Locate the cell with the specified text and output its [x, y] center coordinate. 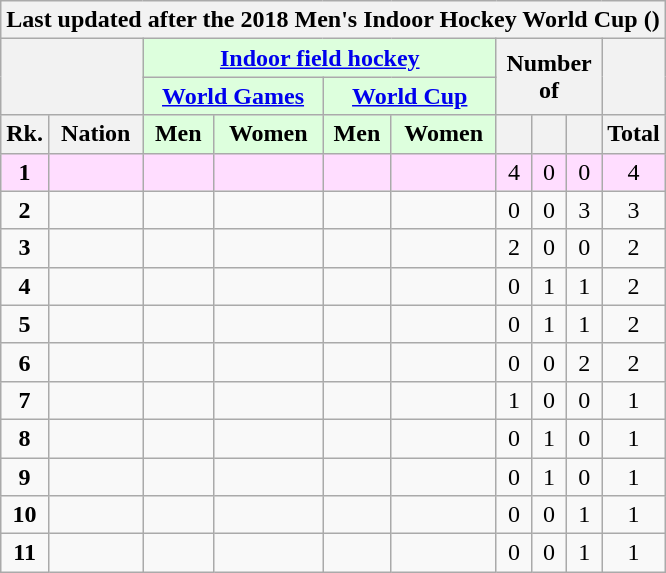
Nation [96, 134]
6 [25, 362]
Number of [548, 77]
10 [25, 515]
7 [25, 400]
5 [25, 324]
Last updated after the 2018 Men's Indoor Hockey World Cup () [333, 20]
9 [25, 477]
11 [25, 553]
World Cup [410, 96]
World Games [233, 96]
8 [25, 438]
Indoor field hockey [320, 58]
Rk. [25, 134]
Total [634, 134]
